Locate the cell with the specified text and output its (X, Y) center coordinate. 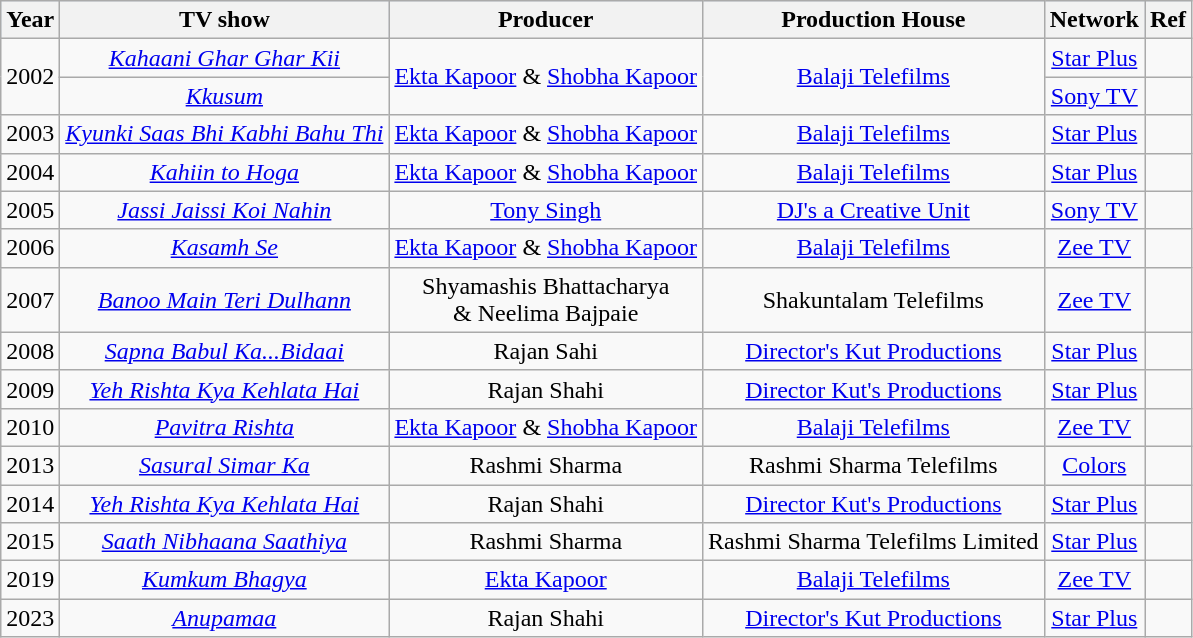
Kyunki Saas Bhi Kabhi Bahu Thi (224, 134)
Colors (1094, 465)
Kahaani Ghar Ghar Kii (224, 58)
Rashmi Sharma Telefilms (874, 465)
Shakuntalam Telefilms (874, 300)
Producer (546, 20)
Shyamashis Bhattacharya& Neelima Bajpaie (546, 300)
2013 (30, 465)
Network (1094, 20)
Tony Singh (546, 210)
Year (30, 20)
2007 (30, 300)
2006 (30, 248)
Jassi Jaissi Koi Nahin (224, 210)
Rashmi Sharma Telefilms Limited (874, 542)
2004 (30, 172)
2019 (30, 580)
2002 (30, 77)
Kkusum (224, 96)
Sasural Simar Ka (224, 465)
2003 (30, 134)
2023 (30, 618)
2008 (30, 351)
Ref (1168, 20)
2014 (30, 503)
DJ's a Creative Unit (874, 210)
Rajan Sahi (546, 351)
Pavitra Rishta (224, 427)
2015 (30, 542)
Banoo Main Teri Dulhann (224, 300)
TV show (224, 20)
Kahiin to Hoga (224, 172)
2010 (30, 427)
Kasamh Se (224, 248)
Production House (874, 20)
Saath Nibhaana Saathiya (224, 542)
Anupamaa (224, 618)
Sapna Babul Ka...Bidaai (224, 351)
Ekta Kapoor (546, 580)
2005 (30, 210)
2009 (30, 389)
Kumkum Bhagya (224, 580)
